Provide the [X, Y] coordinate of the cell's center where the given text is located.  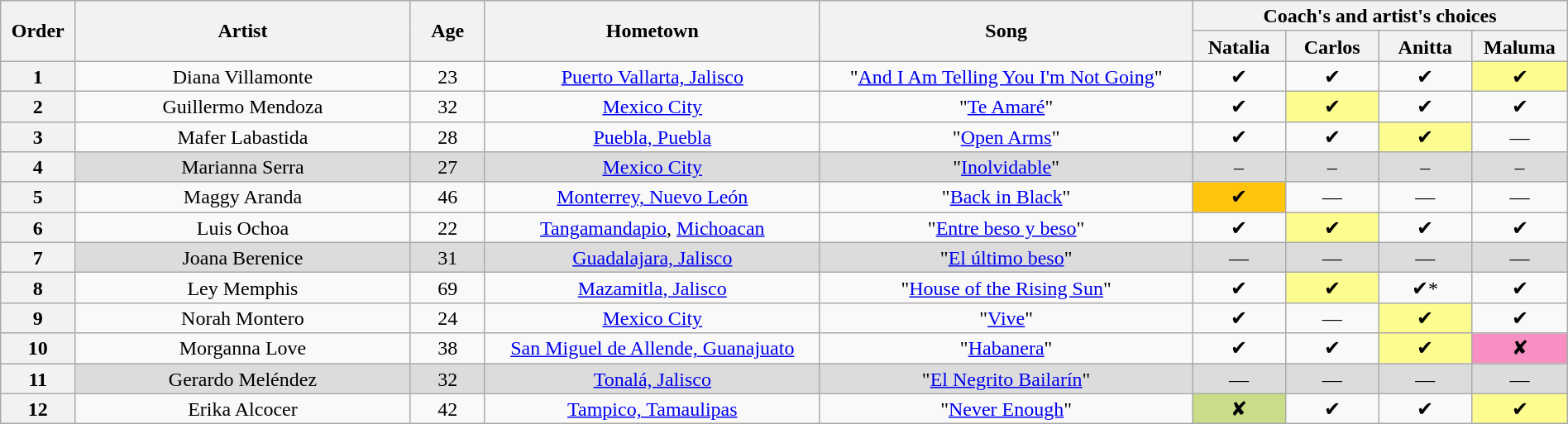
1 [38, 76]
Gerardo Meléndez [243, 379]
Diana Villamonte [243, 76]
"House of the Rising Sun" [1006, 288]
✔* [1426, 288]
Order [38, 31]
42 [447, 408]
Ley Memphis [243, 288]
"Entre beso y beso" [1006, 228]
28 [447, 137]
Natalia [1239, 46]
San Miguel de Allende, Guanajuato [652, 349]
12 [38, 408]
Joana Berenice [243, 258]
27 [447, 167]
"And I Am Telling You I'm Not Going" [1006, 76]
Puerto Vallarta, Jalisco [652, 76]
22 [447, 228]
Mafer Labastida [243, 137]
"Open Arms" [1006, 137]
Mazamitla, Jalisco [652, 288]
"Habanera" [1006, 349]
Age [447, 31]
2 [38, 106]
"Vive" [1006, 317]
Artist [243, 31]
Monterrey, Nuevo León [652, 197]
"Te Amaré" [1006, 106]
Tonalá, Jalisco [652, 379]
Song [1006, 31]
23 [447, 76]
Marianna Serra [243, 167]
10 [38, 349]
Maluma [1520, 46]
5 [38, 197]
"Never Enough" [1006, 408]
9 [38, 317]
8 [38, 288]
Anitta [1426, 46]
31 [447, 258]
Puebla, Puebla [652, 137]
Morganna Love [243, 349]
Hometown [652, 31]
Guillermo Mendoza [243, 106]
7 [38, 258]
46 [447, 197]
"El Negrito Bailarín" [1006, 379]
Carlos [1331, 46]
Luis Ochoa [243, 228]
69 [447, 288]
3 [38, 137]
Tangamandapio, Michoacan [652, 228]
6 [38, 228]
Norah Montero [243, 317]
11 [38, 379]
Coach's and artist's choices [1379, 17]
Erika Alcocer [243, 408]
4 [38, 167]
Maggy Aranda [243, 197]
"Inolvidable" [1006, 167]
24 [447, 317]
Tampico, Tamaulipas [652, 408]
"El último beso" [1006, 258]
38 [447, 349]
"Back in Black" [1006, 197]
Guadalajara, Jalisco [652, 258]
